For the text-containing cell, return its midpoint in [X, Y] coordinate format. 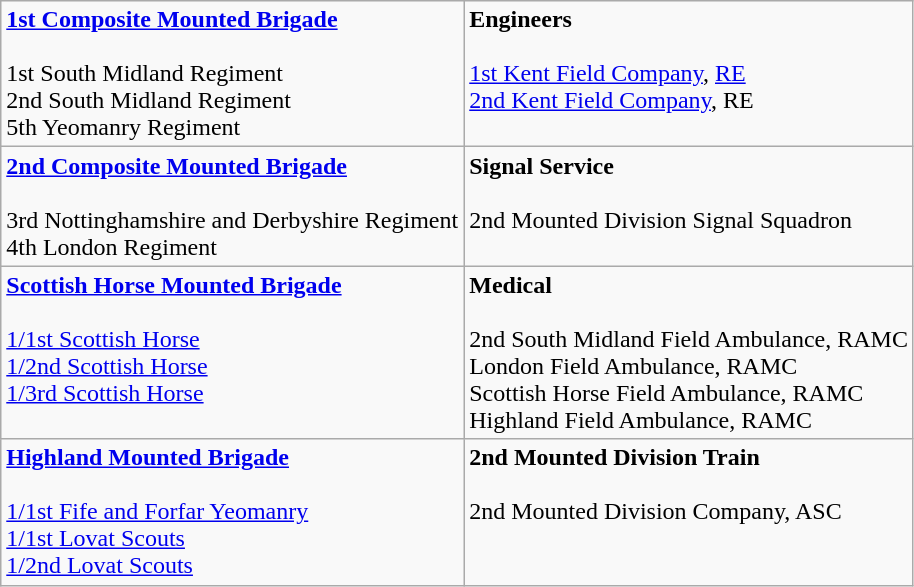
Medical2nd South Midland Field Ambulance, RAMC London Field Ambulance, RAMC Scottish Horse Field Ambulance, RAMC Highland Field Ambulance, RAMC [689, 352]
Signal Service2nd Mounted Division Signal Squadron [689, 206]
Highland Mounted Brigade1/1st Fife and Forfar Yeomanry 1/1st Lovat Scouts 1/2nd Lovat Scouts [232, 512]
Engineers1st Kent Field Company, RE 2nd Kent Field Company, RE [689, 74]
2nd Mounted Division Train2nd Mounted Division Company, ASC [689, 512]
1st Composite Mounted Brigade1st South Midland Regiment 2nd South Midland Regiment 5th Yeomanry Regiment [232, 74]
Scottish Horse Mounted Brigade1/1st Scottish Horse 1/2nd Scottish Horse 1/3rd Scottish Horse [232, 352]
2nd Composite Mounted Brigade3rd Nottinghamshire and Derbyshire Regiment 4th London Regiment [232, 206]
